From the cell containing the given text, extract its center point as (x, y) coordinate. 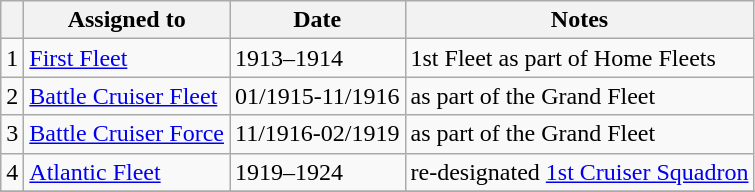
1919–1924 (318, 172)
Date (318, 20)
4 (12, 172)
Battle Cruiser Force (127, 134)
01/1915-11/1916 (318, 96)
re-designated 1st Cruiser Squadron (580, 172)
3 (12, 134)
11/1916-02/1919 (318, 134)
Atlantic Fleet (127, 172)
1913–1914 (318, 58)
Battle Cruiser Fleet (127, 96)
2 (12, 96)
Notes (580, 20)
1 (12, 58)
Assigned to (127, 20)
1st Fleet as part of Home Fleets (580, 58)
First Fleet (127, 58)
